Return the (X, Y) coordinate for the center point of the cell that contains the specified text.  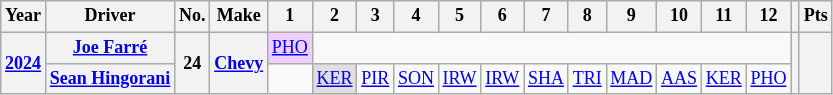
Joe Farré (110, 48)
7 (546, 16)
8 (587, 16)
Chevy (239, 63)
10 (680, 16)
MAD (632, 78)
SON (416, 78)
12 (768, 16)
24 (192, 63)
SHA (546, 78)
TRI (587, 78)
PIR (376, 78)
9 (632, 16)
Year (24, 16)
1 (290, 16)
Pts (816, 16)
2 (334, 16)
Make (239, 16)
6 (502, 16)
Driver (110, 16)
3 (376, 16)
AAS (680, 78)
11 (724, 16)
2024 (24, 63)
Sean Hingorani (110, 78)
No. (192, 16)
5 (460, 16)
4 (416, 16)
